Output the (x, y) coordinate of the center of the cell containing the given text.  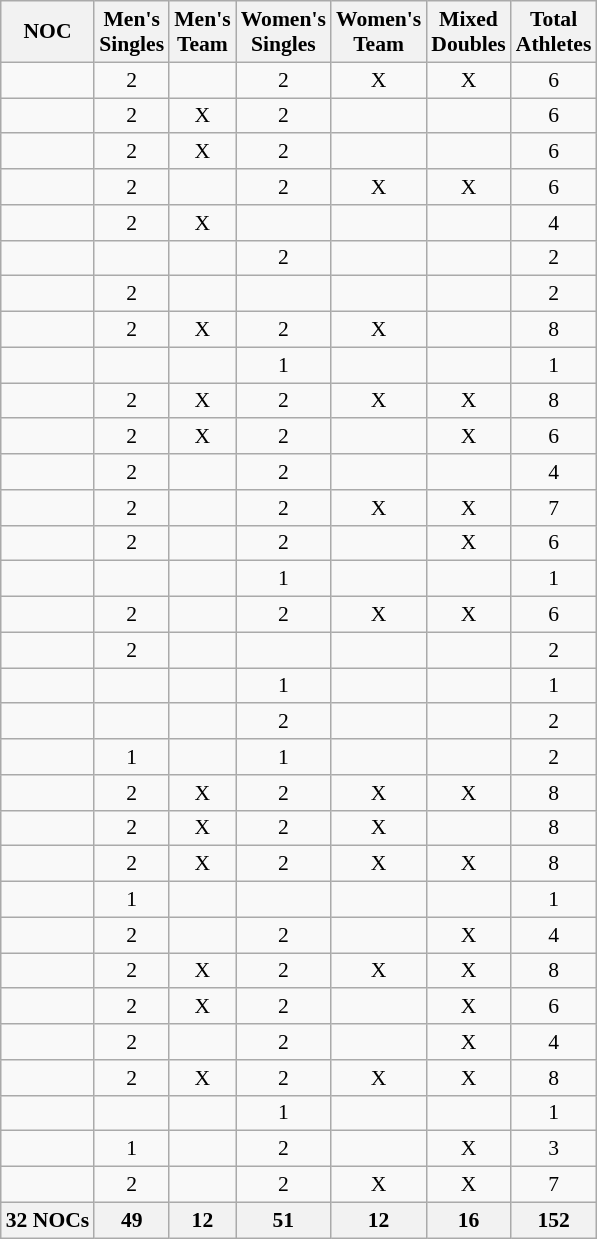
3 (554, 1149)
49 (132, 1220)
152 (554, 1220)
TotalAthletes (554, 32)
MixedDoubles (468, 32)
NOC (48, 32)
Women'sTeam (378, 32)
Men'sSingles (132, 32)
16 (468, 1220)
Women'sSingles (284, 32)
51 (284, 1220)
Men'sTeam (202, 32)
32 NOCs (48, 1220)
